Return the (x, y) coordinate for the center point of the cell that contains the specified text.  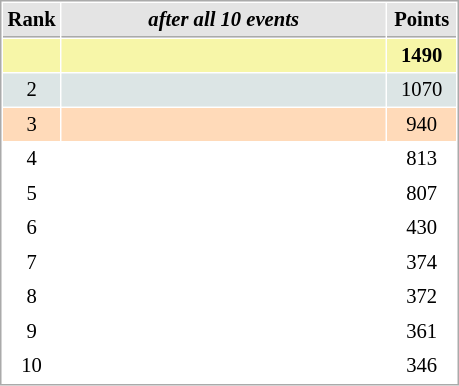
8 (32, 296)
374 (422, 262)
2 (32, 90)
5 (32, 194)
1070 (422, 90)
430 (422, 228)
7 (32, 262)
10 (32, 366)
940 (422, 124)
Rank (32, 20)
346 (422, 366)
372 (422, 296)
813 (422, 158)
807 (422, 194)
Points (422, 20)
9 (32, 332)
1490 (422, 56)
after all 10 events (224, 20)
3 (32, 124)
6 (32, 228)
4 (32, 158)
361 (422, 332)
